For the text-containing cell, return its midpoint in [x, y] coordinate format. 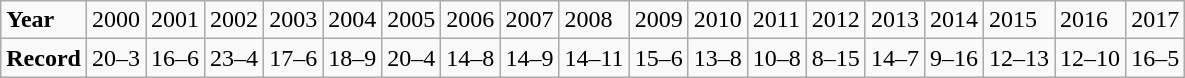
23–4 [234, 58]
2008 [594, 20]
2002 [234, 20]
16–5 [1156, 58]
12–13 [1020, 58]
2015 [1020, 20]
18–9 [352, 58]
2012 [836, 20]
2005 [412, 20]
9–16 [954, 58]
Record [44, 58]
13–8 [718, 58]
2016 [1090, 20]
2004 [352, 20]
16–6 [176, 58]
2000 [116, 20]
2006 [470, 20]
2017 [1156, 20]
2011 [776, 20]
14–8 [470, 58]
2001 [176, 20]
Year [44, 20]
2014 [954, 20]
10–8 [776, 58]
2010 [718, 20]
14–9 [530, 58]
2003 [294, 20]
14–7 [894, 58]
12–10 [1090, 58]
8–15 [836, 58]
2009 [658, 20]
20–3 [116, 58]
15–6 [658, 58]
2013 [894, 20]
2007 [530, 20]
17–6 [294, 58]
20–4 [412, 58]
14–11 [594, 58]
